Find where the given text appears and provide that cell's center as (X, Y) coordinate. 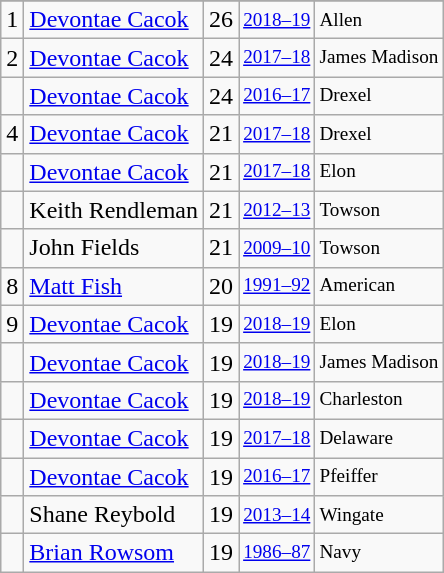
Matt Fish (114, 286)
2013–14 (277, 515)
1986–87 (277, 553)
Pfeiffer (379, 477)
8 (12, 286)
Charleston (379, 400)
Delaware (379, 438)
Wingate (379, 515)
4 (12, 134)
Navy (379, 553)
20 (222, 286)
1 (12, 20)
1991–92 (277, 286)
2012–13 (277, 210)
Shane Reybold (114, 515)
26 (222, 20)
2009–10 (277, 248)
Allen (379, 20)
9 (12, 324)
American (379, 286)
Brian Rowsom (114, 553)
2 (12, 58)
John Fields (114, 248)
Keith Rendleman (114, 210)
